Detect which cell encompasses the target text, then output its [x, y] center coordinate. 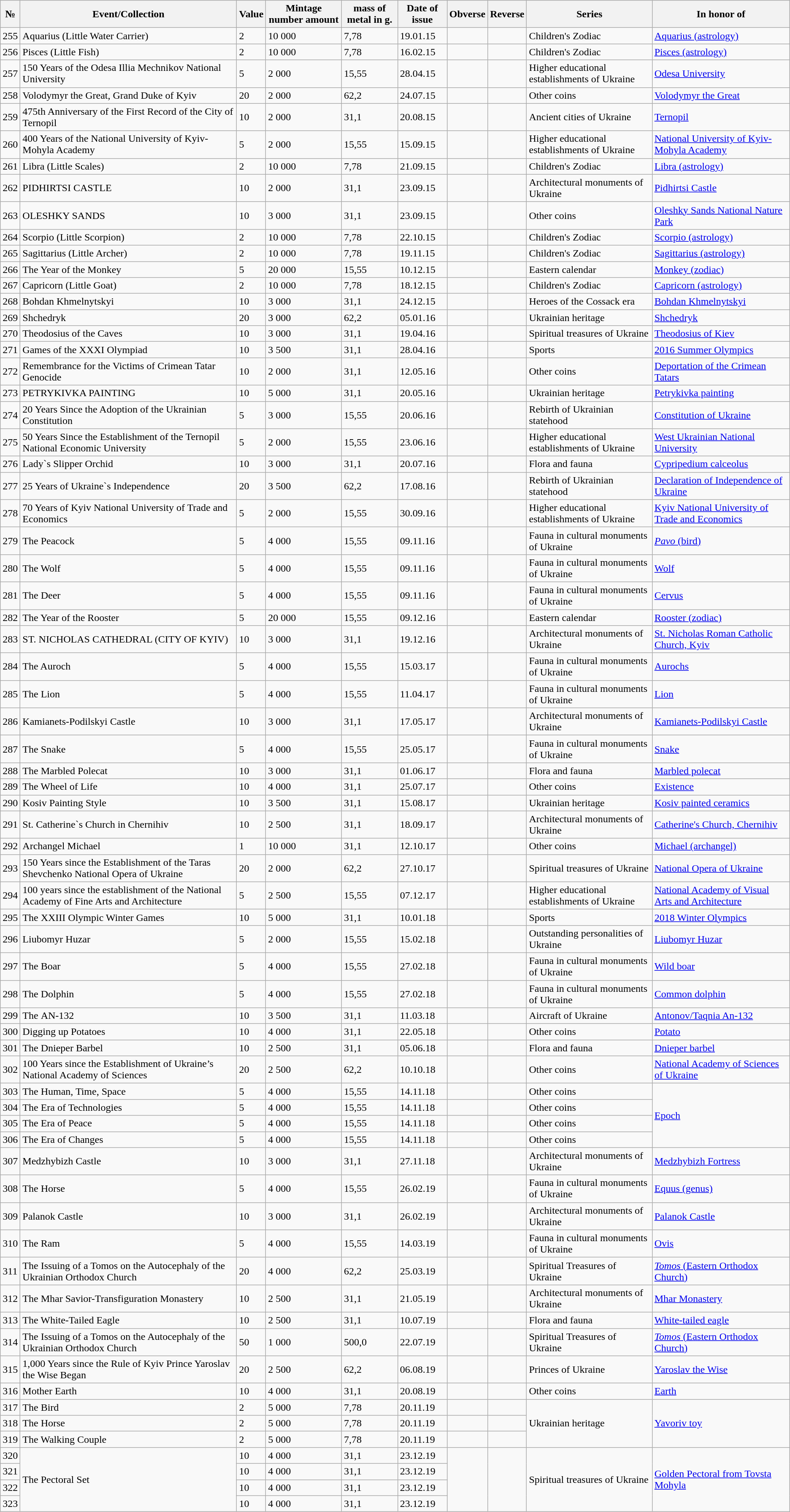
Catherine's Church, Chernihiv [721, 824]
Princes of Ukraine [589, 1369]
261 [10, 166]
Kosiv Painting Style [128, 803]
25.07.17 [422, 787]
Epoch [721, 1115]
20 Years Since the Adoption of the Ukrainian Constitution [128, 415]
The Pectoral Set [128, 1480]
20.08.15 [422, 117]
The Marbled Polecat [128, 771]
Kosiv painted ceramics [721, 803]
Medzhybizh Fortress [721, 1161]
Series [589, 14]
Snake [721, 749]
Event/Collection [128, 14]
12.05.16 [422, 371]
292 [10, 846]
Medzhybizh Castle [128, 1161]
27.11.18 [422, 1161]
313 [10, 1320]
322 [10, 1488]
07.12.17 [422, 895]
311 [10, 1271]
305 [10, 1123]
19.01.15 [422, 36]
The Boar [128, 966]
Wild boar [721, 966]
302 [10, 1070]
The Snake [128, 749]
Kyiv National University of Trade and Economics [721, 513]
278 [10, 513]
mass of metal in g. [370, 14]
White-tailed eagle [721, 1320]
The White-Tailed Eagle [128, 1320]
289 [10, 787]
Earth [721, 1391]
The Peacock [128, 541]
Mother Earth [128, 1391]
Pisces (Little Fish) [128, 52]
22.07.19 [422, 1342]
Sagittarius (astrology) [721, 253]
272 [10, 371]
269 [10, 318]
297 [10, 966]
Declaration of Independence of Ukraine [721, 486]
Aircraft of Ukraine [589, 1016]
306 [10, 1139]
284 [10, 667]
The Era of Changes [128, 1139]
265 [10, 253]
316 [10, 1391]
400 Years of the National University of Kyiv-Mohyla Academy [128, 144]
500,0 [370, 1342]
Pidhirtsi Castle [721, 188]
275 [10, 442]
Rooster (zodiac) [721, 617]
The Walking Couple [128, 1439]
100 years since the establishment of the National Academy of Fine Arts and Architecture [128, 895]
PIDHIRTSI CASTLE [128, 188]
25 Years of Ukraine`s Independence [128, 486]
100 Years since the Establishment of Ukraine’s National Academy of Sciences [128, 1070]
308 [10, 1189]
Value [252, 14]
St. Catherine`s Church in Chernihiv [128, 824]
19.11.15 [422, 253]
50 Years Since the Establishment of the Ternopil National Economic University [128, 442]
1 000 [304, 1342]
300 [10, 1032]
Mintage number amount [304, 14]
Obverse [467, 14]
The Dnieper Barbel [128, 1048]
264 [10, 237]
294 [10, 895]
1 [252, 846]
Pavo (bird) [721, 541]
321 [10, 1471]
The АN-132 [128, 1016]
260 [10, 144]
Capricorn (Little Goat) [128, 286]
Potato [721, 1032]
255 [10, 36]
274 [10, 415]
2018 Winter Olympics [721, 917]
15.09.15 [422, 144]
19.12.16 [422, 640]
The Dolphin [128, 994]
Mhar Monastery [721, 1299]
The Deer [128, 596]
Scorpio (astrology) [721, 237]
25.05.17 [422, 749]
06.08.19 [422, 1369]
PETRYKIVKA PAINTING [128, 393]
301 [10, 1048]
280 [10, 568]
Monkey (zodiac) [721, 270]
262 [10, 188]
309 [10, 1216]
St. Nicholas Roman Catholic Church, Kyiv [721, 640]
290 [10, 803]
10.12.15 [422, 270]
18.12.15 [422, 286]
Cypripedium calceolus [721, 464]
279 [10, 541]
1,000 Years since the Rule of Kyiv Prince Yaroslav the Wise Began [128, 1369]
Ancient cities of Ukraine [589, 117]
Heroes of the Cossack era [589, 302]
277 [10, 486]
20.07.16 [422, 464]
285 [10, 694]
The ХХІІІ Olympic Winter Games [128, 917]
Antonov/Taqnia An-132 [721, 1016]
299 [10, 1016]
Wolf [721, 568]
318 [10, 1423]
National Opera of Ukraine [721, 868]
Ternopil [721, 117]
319 [10, 1439]
Ovis [721, 1244]
Lady`s Slipper Orchid [128, 464]
The Era of Peace [128, 1123]
In honor of [721, 14]
312 [10, 1299]
The Lion [128, 694]
10.07.19 [422, 1320]
20.06.16 [422, 415]
30.09.16 [422, 513]
Aurochs [721, 667]
Theodosius of the Caves [128, 334]
15.03.17 [422, 667]
11.03.18 [422, 1016]
28.04.16 [422, 350]
23.06.16 [422, 442]
304 [10, 1107]
150 Years of the Odesa Illia Mechnikov National University [128, 73]
475th Anniversary of the First Record of the City of Ternopil [128, 117]
27.10.17 [422, 868]
Cervus [721, 596]
Scorpio (Little Scorpion) [128, 237]
25.03.19 [422, 1271]
Outstanding personalities of Ukraine [589, 939]
Libra (Little Scales) [128, 166]
14.03.19 [422, 1244]
270 [10, 334]
150 Years since the Establishment of the Taras Shevchenko National Opera of Ukraine [128, 868]
307 [10, 1161]
Existence [721, 787]
Oleshky Sands National Nature Park [721, 215]
Aquarius (astrology) [721, 36]
Aquarius (Little Water Carrier) [128, 36]
10.10.18 [422, 1070]
11.04.17 [422, 694]
267 [10, 286]
National University of Kyiv-Mohyla Academy [721, 144]
National Academy of Sciences of Ukraine [721, 1070]
298 [10, 994]
The Wolf [128, 568]
19.04.16 [422, 334]
The Ram [128, 1244]
01.06.17 [422, 771]
Odesa University [721, 73]
Theodosius of Kiev [721, 334]
12.10.17 [422, 846]
291 [10, 824]
Golden Pectoral from Tovsta Mohyla [721, 1480]
Constitution of Ukraine [721, 415]
2016 Summer Olympics [721, 350]
The Era of Technologies [128, 1107]
323 [10, 1504]
259 [10, 117]
Games of the ХХХІ Olympiad [128, 350]
OLESHKY SANDS [128, 215]
Remembrance for the Victims of Crimean Tatar Genocide [128, 371]
314 [10, 1342]
287 [10, 749]
282 [10, 617]
256 [10, 52]
15.08.17 [422, 803]
258 [10, 95]
288 [10, 771]
17.08.16 [422, 486]
Petrykivka painting [721, 393]
Michael (archangel) [721, 846]
Deportation of the Crimean Tatars [721, 371]
Marbled polecat [721, 771]
273 [10, 393]
Dnieper barbel [721, 1048]
№ [10, 14]
Yaroslav the Wise [721, 1369]
28.04.15 [422, 73]
The Mhar Savior-Transfiguration Monastery [128, 1299]
The Human, Time, Space [128, 1091]
National Academy of Visual Arts and Architecture [721, 895]
Libra (astrology) [721, 166]
310 [10, 1244]
50 [252, 1342]
317 [10, 1407]
296 [10, 939]
Equus (genus) [721, 1189]
24.07.15 [422, 95]
Digging up Potatoes [128, 1032]
16.02.15 [422, 52]
10.01.18 [422, 917]
The Wheel of Life [128, 787]
293 [10, 868]
20.05.16 [422, 393]
05.01.16 [422, 318]
18.09.17 [422, 824]
The Auroch [128, 667]
268 [10, 302]
17.05.17 [422, 721]
70 Years of Kyiv National University of Trade and Economics [128, 513]
257 [10, 73]
263 [10, 215]
271 [10, 350]
Capricorn (astrology) [721, 286]
Lion [721, 694]
Volodymyr the Great [721, 95]
22.10.15 [422, 237]
The Year of the Monkey [128, 270]
20.08.19 [422, 1391]
Archangel Michael [128, 846]
22.05.18 [422, 1032]
Date of issue [422, 14]
24.12.15 [422, 302]
21.09.15 [422, 166]
276 [10, 464]
295 [10, 917]
320 [10, 1455]
21.05.19 [422, 1299]
The Year of the Rooster [128, 617]
Pisces (astrology) [721, 52]
Yavoriv toy [721, 1423]
Sagittarius (Little Archer) [128, 253]
Common dolphin [721, 994]
05.06.18 [422, 1048]
266 [10, 270]
The Bird [128, 1407]
303 [10, 1091]
Volodymyr the Great, Grand Duke of Kyiv [128, 95]
15.02.18 [422, 939]
283 [10, 640]
281 [10, 596]
09.12.16 [422, 617]
ST. NICHOLAS CATHEDRAL (CITY OF KYIV) [128, 640]
West Ukrainian National University [721, 442]
315 [10, 1369]
286 [10, 721]
Reverse [507, 14]
